From the cell containing the given text, extract its center point as (X, Y) coordinate. 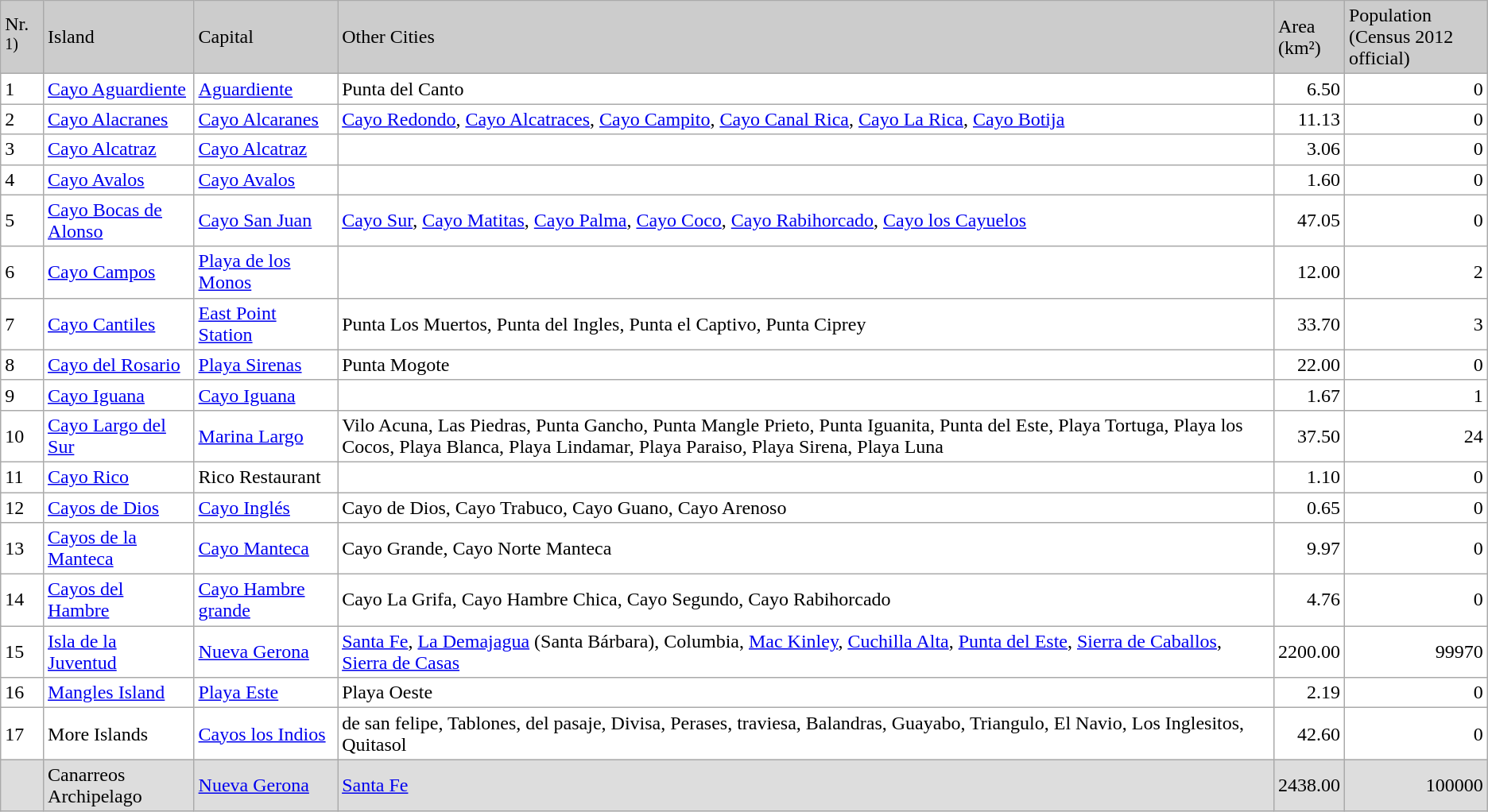
42.60 (1308, 734)
Cayo Redondo, Cayo Alcatraces, Cayo Campito, Cayo Canal Rica, Cayo La Rica, Cayo Botija (806, 119)
Punta Mogote (806, 365)
4.76 (1308, 601)
Santa Fe (806, 785)
Cayo de Dios, Cayo Trabuco, Cayo Guano, Cayo Arenoso (806, 508)
1.67 (1308, 395)
11.13 (1308, 119)
Cayo Cantiles (119, 324)
12.00 (1308, 272)
Rico Restaurant (265, 477)
Cayo La Grifa, Cayo Hambre Chica, Cayo Segundo, Cayo Rabihorcado (806, 601)
100000 (1416, 785)
1.60 (1308, 180)
1.10 (1308, 477)
16 (22, 693)
3.06 (1308, 149)
Cayo Aguardiente (119, 89)
Cayo Largo del Sur (119, 435)
Punta del Canto (806, 89)
Island (119, 37)
2438.00 (1308, 785)
de san felipe, Tablones, del pasaje, Divisa, Perases, traviesa, Balandras, Guayabo, Triangulo, El Navio, Los Inglesitos, Quitasol (806, 734)
Cayos los Indios (265, 734)
Playa Sirenas (265, 365)
Cayos de Dios (119, 508)
6.50 (1308, 89)
Cayos de la Manteca (119, 548)
Cayo Alacranes (119, 119)
Cayo Grande, Cayo Norte Manteca (806, 548)
Cayo Alcaranes (265, 119)
Cayo Bocas de Alonso (119, 221)
99970 (1416, 652)
Cayo del Rosario (119, 365)
0.65 (1308, 508)
Cayo Inglés (265, 508)
6 (22, 272)
Cayo Campos (119, 272)
Cayo Hambre grande (265, 601)
24 (1416, 435)
7 (22, 324)
East Point Station (265, 324)
Mangles Island (119, 693)
Nr. 1) (22, 37)
Punta Los Muertos, Punta del Ingles, Punta el Captivo, Punta Ciprey (806, 324)
Cayo Rico (119, 477)
Isla de la Juventud (119, 652)
2.19 (1308, 693)
15 (22, 652)
4 (22, 180)
Cayo San Juan (265, 221)
17 (22, 734)
9 (22, 395)
33.70 (1308, 324)
Other Cities (806, 37)
14 (22, 601)
Santa Fe, La Demajagua (Santa Bárbara), Columbia, Mac Kinley, Cuchilla Alta, Punta del Este, Sierra de Caballos, Sierra de Casas (806, 652)
Playa Oeste (806, 693)
8 (22, 365)
10 (22, 435)
Cayo Manteca (265, 548)
22.00 (1308, 365)
Playa Este (265, 693)
13 (22, 548)
Population(Census 2012 official) (1416, 37)
Capital (265, 37)
Cayos del Hambre (119, 601)
47.05 (1308, 221)
9.97 (1308, 548)
2200.00 (1308, 652)
37.50 (1308, 435)
Canarreos Archipelago (119, 785)
Playa de los Monos (265, 272)
5 (22, 221)
More Islands (119, 734)
Marina Largo (265, 435)
Area(km²) (1308, 37)
11 (22, 477)
12 (22, 508)
Cayo Sur, Cayo Matitas, Cayo Palma, Cayo Coco, Cayo Rabihorcado, Cayo los Cayuelos (806, 221)
Aguardiente (265, 89)
